Scan for the cell matching the given text and deliver its (X, Y) coordinate at center. 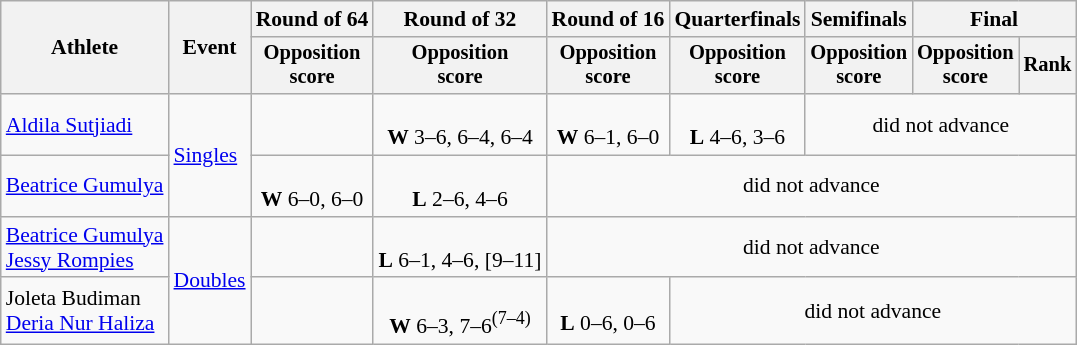
Quarterfinals (737, 19)
W 6–1, 6–0 (608, 124)
L 0–6, 0–6 (608, 312)
Semifinals (858, 19)
W 6–0, 6–0 (312, 186)
L 4–6, 3–6 (737, 124)
Beatrice Gumulya (85, 186)
Aldila Sutjiadi (85, 124)
Final (994, 19)
Rank (1048, 66)
L 2–6, 4–6 (460, 186)
W 6–3, 7–6(7–4) (460, 312)
Athlete (85, 48)
Round of 16 (608, 19)
W 3–6, 6–4, 6–4 (460, 124)
Round of 64 (312, 19)
Event (210, 48)
Singles (210, 155)
L 6–1, 4–6, [9–11] (460, 248)
Round of 32 (460, 19)
Beatrice GumulyaJessy Rompies (85, 248)
Doubles (210, 281)
Joleta BudimanDeria Nur Haliza (85, 312)
